Capture the cell that displays the provided text and extract its [x, y] central coordinate. 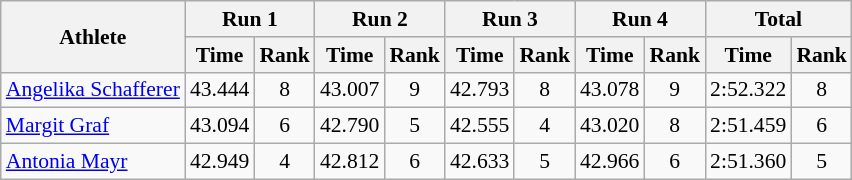
2:52.322 [748, 90]
Athlete [93, 36]
42.949 [220, 162]
Run 2 [380, 19]
42.790 [350, 126]
42.633 [480, 162]
Margit Graf [93, 126]
2:51.360 [748, 162]
Run 4 [640, 19]
43.007 [350, 90]
43.078 [610, 90]
2:51.459 [748, 126]
42.793 [480, 90]
43.444 [220, 90]
43.094 [220, 126]
Run 1 [250, 19]
Antonia Mayr [93, 162]
Angelika Schafferer [93, 90]
43.020 [610, 126]
Total [778, 19]
42.966 [610, 162]
42.812 [350, 162]
Run 3 [510, 19]
42.555 [480, 126]
